Search for the cell housing the specified text and yield its (x, y) center coordinate. 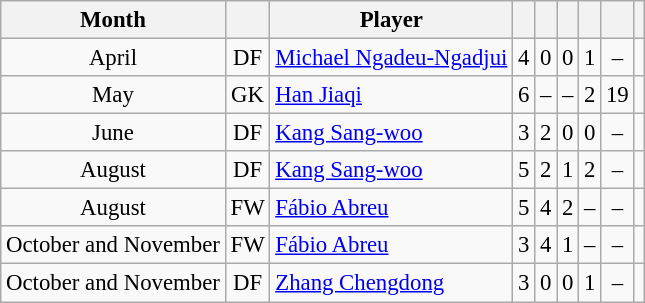
GK (248, 95)
19 (618, 95)
Zhang Chengdong (392, 283)
June (113, 133)
6 (524, 95)
Player (392, 20)
Michael Ngadeu-Ngadjui (392, 58)
Han Jiaqi (392, 95)
May (113, 95)
Month (113, 20)
April (113, 58)
